Provide the [X, Y] coordinate of the cell's center where the given text is located.  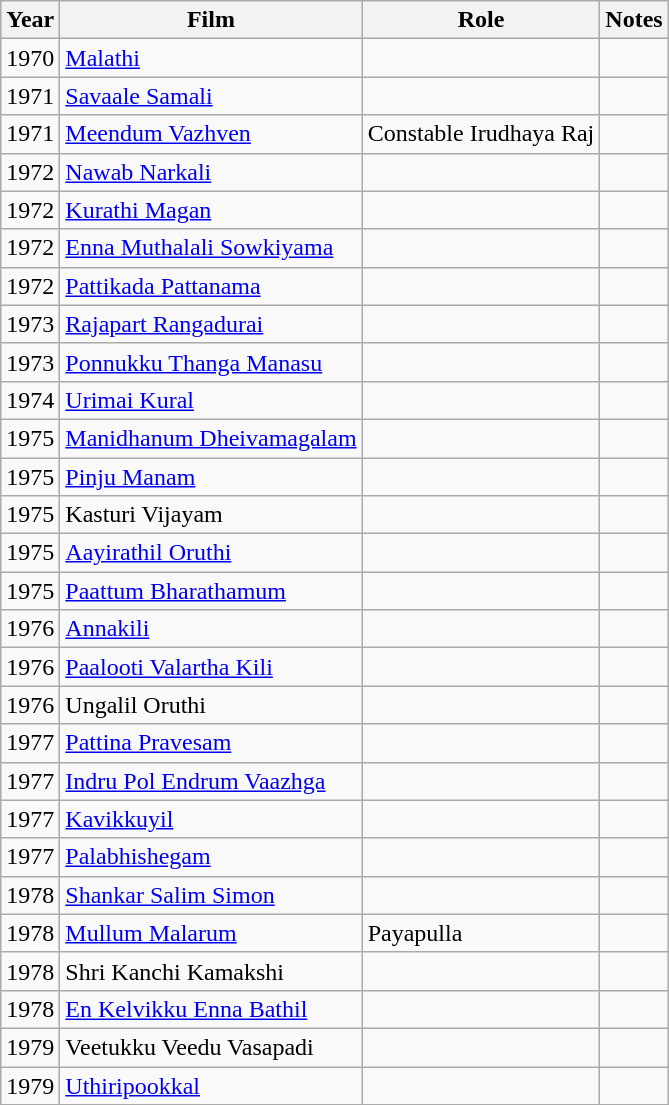
Film [211, 20]
Notes [634, 20]
1974 [30, 400]
Pattina Pravesam [211, 743]
Role [481, 20]
Pattikada Pattanama [211, 286]
Enna Muthalali Sowkiyama [211, 248]
Savaale Samali [211, 96]
Urimai Kural [211, 400]
Ponnukku Thanga Manasu [211, 362]
Mullum Malarum [211, 933]
Kurathi Magan [211, 210]
Kavikkuyil [211, 819]
En Kelvikku Enna Bathil [211, 1009]
Paalooti Valartha Kili [211, 667]
Constable Irudhaya Raj [481, 134]
Paattum Bharathamum [211, 591]
Ungalil Oruthi [211, 705]
Rajapart Rangadurai [211, 324]
Year [30, 20]
Manidhanum Dheivamagalam [211, 438]
Meendum Vazhven [211, 134]
Shri Kanchi Kamakshi [211, 971]
Nawab Narkali [211, 172]
Veetukku Veedu Vasapadi [211, 1047]
Pinju Manam [211, 477]
Aayirathil Oruthi [211, 553]
Payapulla [481, 933]
Malathi [211, 58]
Kasturi Vijayam [211, 515]
Uthiripookkal [211, 1085]
Palabhishegam [211, 857]
Annakili [211, 629]
Shankar Salim Simon [211, 895]
Indru Pol Endrum Vaazhga [211, 781]
1970 [30, 58]
